Pinpoint the cell where the given text exists, returning its (x, y) midpoint coordinate. 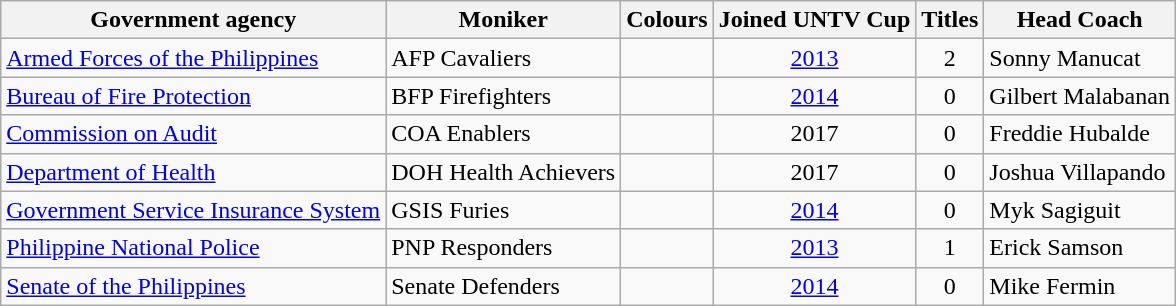
Gilbert Malabanan (1080, 96)
Armed Forces of the Philippines (194, 58)
AFP Cavaliers (504, 58)
Freddie Hubalde (1080, 134)
GSIS Furies (504, 210)
BFP Firefighters (504, 96)
Government agency (194, 20)
COA Enablers (504, 134)
1 (950, 248)
Colours (667, 20)
Government Service Insurance System (194, 210)
PNP Responders (504, 248)
Senate Defenders (504, 286)
Mike Fermin (1080, 286)
Joshua Villapando (1080, 172)
Erick Samson (1080, 248)
Myk Sagiguit (1080, 210)
Moniker (504, 20)
Joined UNTV Cup (814, 20)
Philippine National Police (194, 248)
Head Coach (1080, 20)
Bureau of Fire Protection (194, 96)
DOH Health Achievers (504, 172)
Titles (950, 20)
Commission on Audit (194, 134)
Department of Health (194, 172)
Sonny Manucat (1080, 58)
Senate of the Philippines (194, 286)
2 (950, 58)
